Identify which cell holds the provided text, then report its [X, Y] central coordinate. 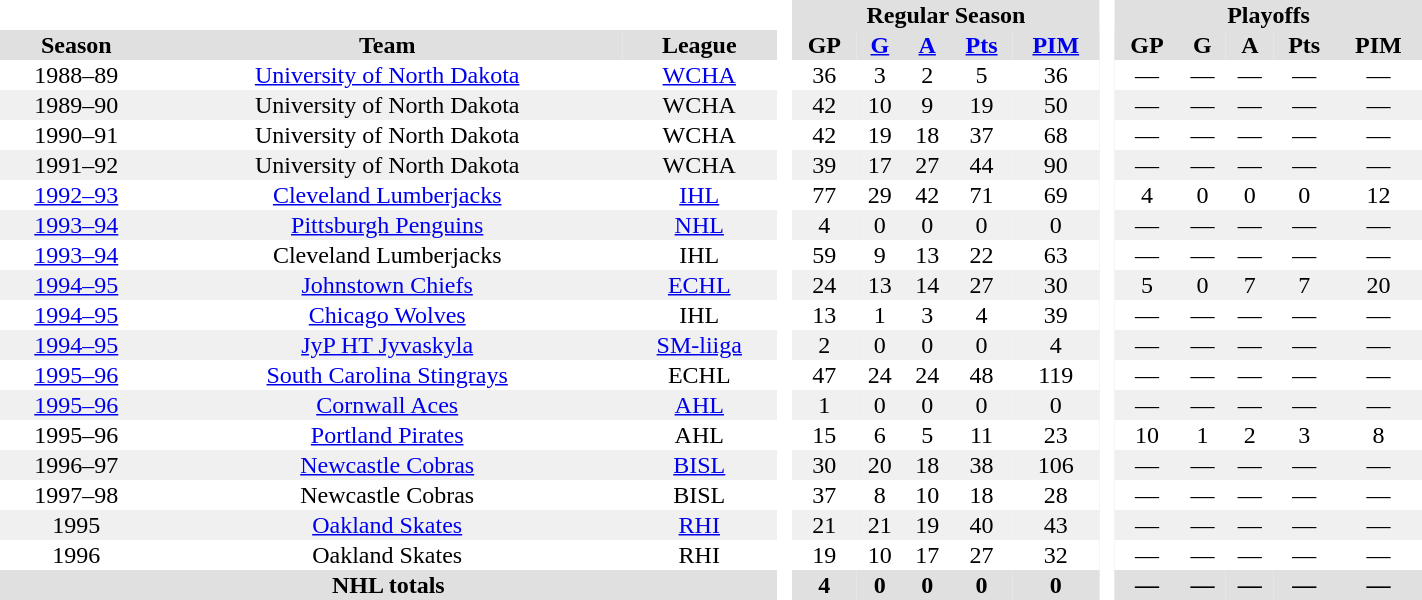
22 [982, 255]
43 [1056, 525]
12 [1378, 195]
Johnstown Chiefs [388, 285]
44 [982, 165]
JyP HT Jyvaskyla [388, 345]
Team [388, 45]
NHL [700, 225]
15 [824, 435]
11 [982, 435]
71 [982, 195]
28 [1056, 495]
69 [1056, 195]
32 [1056, 555]
South Carolina Stingrays [388, 375]
59 [824, 255]
SM-liiga [700, 345]
29 [880, 195]
Pittsburgh Penguins [388, 225]
Chicago Wolves [388, 315]
1992–93 [76, 195]
Regular Season [946, 15]
1990–91 [76, 135]
47 [824, 375]
NHL totals [388, 585]
50 [1056, 105]
77 [824, 195]
1988–89 [76, 75]
23 [1056, 435]
14 [928, 285]
1996 [76, 555]
Playoffs [1268, 15]
63 [1056, 255]
38 [982, 465]
League [700, 45]
90 [1056, 165]
Portland Pirates [388, 435]
68 [1056, 135]
119 [1056, 375]
106 [1056, 465]
1997–98 [76, 495]
1995 [76, 525]
1989–90 [76, 105]
Season [76, 45]
1991–92 [76, 165]
40 [982, 525]
48 [982, 375]
Cornwall Aces [388, 405]
6 [880, 435]
1996–97 [76, 465]
